Capture the cell that displays the provided text and extract its [x, y] central coordinate. 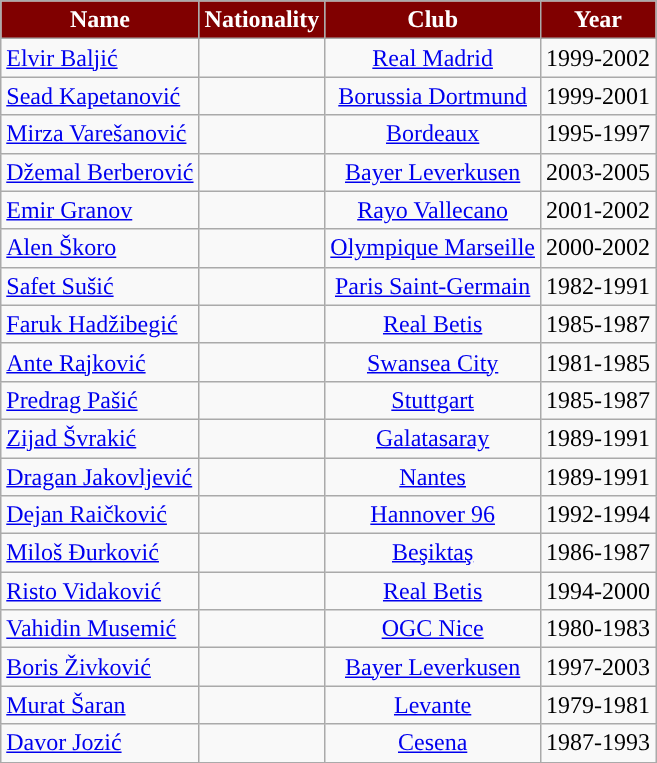
2001-2002 [598, 210]
1994-2000 [598, 591]
Dragan Jakovljević [100, 477]
Miloš Đurković [100, 553]
Mirza Varešanović [100, 134]
Stuttgart [433, 400]
Cesena [433, 743]
1979-1981 [598, 705]
Swansea City [433, 362]
2000-2002 [598, 248]
Real Madrid [433, 58]
Risto Vidaković [100, 591]
1982-1991 [598, 286]
Levante [433, 705]
Rayo Vallecano [433, 210]
OGC Nice [433, 629]
1999-2002 [598, 58]
Club [433, 20]
Bordeaux [433, 134]
1999-2001 [598, 96]
Hannover 96 [433, 515]
1981-1985 [598, 362]
Davor Jozić [100, 743]
Galatasaray [433, 438]
1987-1993 [598, 743]
Dejan Raičković [100, 515]
Olympique Marseille [433, 248]
Alen Škoro [100, 248]
Emir Granov [100, 210]
Boris Živković [100, 667]
2003-2005 [598, 172]
1995-1997 [598, 134]
Elvir Baljić [100, 58]
1986-1987 [598, 553]
Džemal Berberović [100, 172]
Ante Rajković [100, 362]
Zijad Švrakić [100, 438]
Name [100, 20]
Borussia Dortmund [433, 96]
Beşiktaş [433, 553]
Year [598, 20]
Nationality [262, 20]
Paris Saint-Germain [433, 286]
Nantes [433, 477]
1980-1983 [598, 629]
Predrag Pašić [100, 400]
Vahidin Musemić [100, 629]
Sead Kapetanović [100, 96]
Safet Sušić [100, 286]
1997-2003 [598, 667]
1992-1994 [598, 515]
Murat Šaran [100, 705]
Faruk Hadžibegić [100, 324]
